Find where the given text appears and provide that cell's center as (x, y) coordinate. 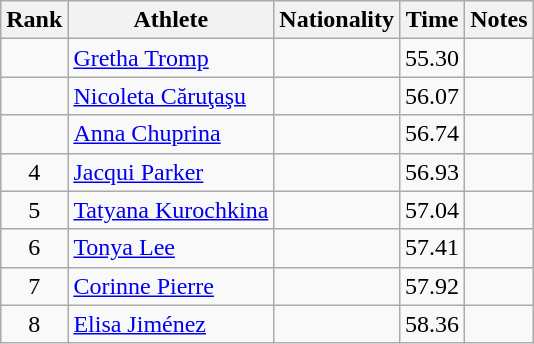
55.30 (432, 58)
Nationality (337, 20)
Time (432, 20)
57.92 (432, 286)
Gretha Tromp (171, 58)
Jacqui Parker (171, 172)
8 (34, 324)
Anna Chuprina (171, 134)
Tatyana Kurochkina (171, 210)
Rank (34, 20)
Tonya Lee (171, 248)
57.04 (432, 210)
Elisa Jiménez (171, 324)
6 (34, 248)
56.93 (432, 172)
5 (34, 210)
4 (34, 172)
56.07 (432, 96)
57.41 (432, 248)
Corinne Pierre (171, 286)
Athlete (171, 20)
Notes (499, 20)
56.74 (432, 134)
58.36 (432, 324)
Nicoleta Căruţaşu (171, 96)
7 (34, 286)
